Capture the cell that displays the provided text and extract its [x, y] central coordinate. 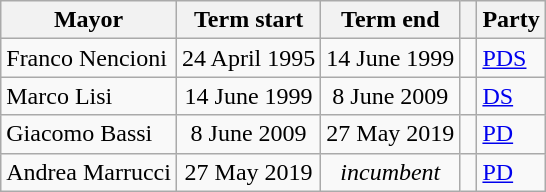
Mayor [89, 20]
Term end [390, 20]
PDS [511, 58]
incumbent [390, 172]
DS [511, 96]
24 April 1995 [248, 58]
Marco Lisi [89, 96]
Andrea Marrucci [89, 172]
Franco Nencioni [89, 58]
Term start [248, 20]
Giacomo Bassi [89, 134]
Party [511, 20]
